Find where the given text appears and provide that cell's center as (x, y) coordinate. 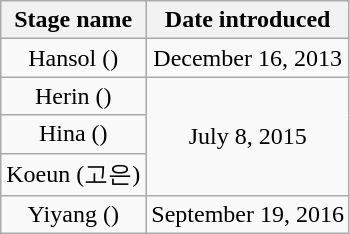
Koeun (고은) (74, 174)
Hansol () (74, 58)
September 19, 2016 (248, 215)
July 8, 2015 (248, 136)
Yiyang () (74, 215)
December 16, 2013 (248, 58)
Stage name (74, 20)
Date introduced (248, 20)
Herin () (74, 96)
Hina () (74, 134)
